Detect which cell encompasses the target text, then output its (X, Y) center coordinate. 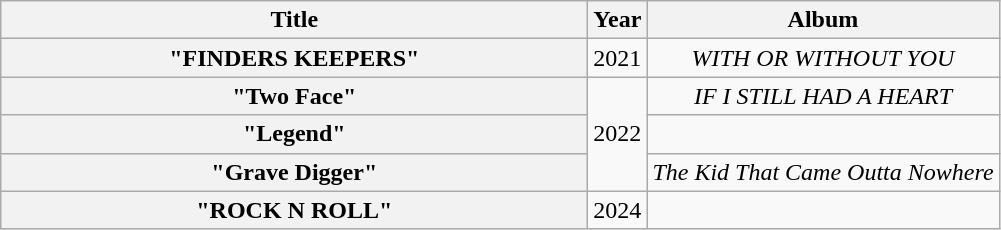
2024 (618, 210)
The Kid That Came Outta Nowhere (823, 172)
2022 (618, 134)
IF I STILL HAD A HEART (823, 96)
"Grave Digger" (294, 172)
"ROCK N ROLL" (294, 210)
2021 (618, 58)
Year (618, 20)
"Legend" (294, 134)
"Two Face" (294, 96)
WITH OR WITHOUT YOU (823, 58)
"FINDERS KEEPERS" (294, 58)
Title (294, 20)
Album (823, 20)
